Pinpoint the cell where the given text exists, returning its (X, Y) midpoint coordinate. 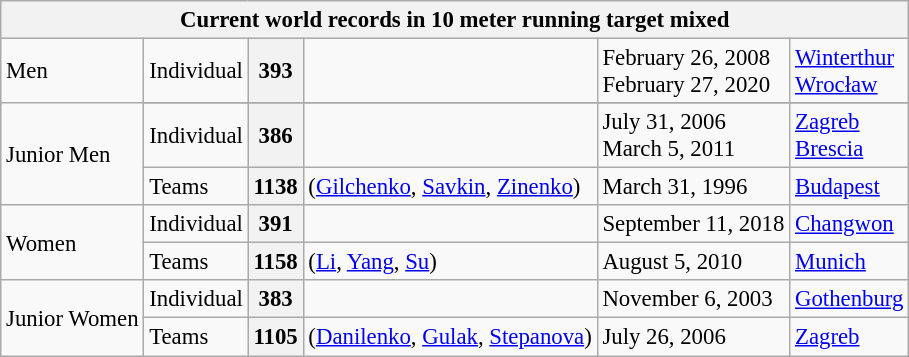
1158 (276, 262)
(Li, Yang, Su) (450, 262)
Budapest (850, 187)
Changwon (850, 224)
Winterthur Wrocław (850, 72)
Zagreb (850, 337)
Current world records in 10 meter running target mixed (455, 20)
(Danilenko, Gulak, Stepanova) (450, 337)
386 (276, 136)
1138 (276, 187)
November 6, 2003 (694, 299)
March 31, 1996 (694, 187)
Junior Women (72, 318)
391 (276, 224)
393 (276, 72)
Men (72, 72)
Women (72, 242)
Gothenburg (850, 299)
July 26, 2006 (694, 337)
1105 (276, 337)
July 31, 2006 March 5, 2011 (694, 136)
February 26, 2008 February 27, 2020 (694, 72)
Munich (850, 262)
(Gilchenko, Savkin, Zinenko) (450, 187)
383 (276, 299)
August 5, 2010 (694, 262)
Zagreb Brescia (850, 136)
September 11, 2018 (694, 224)
Junior Men (72, 154)
